Provide the [X, Y] coordinate of the cell's center where the given text is located.  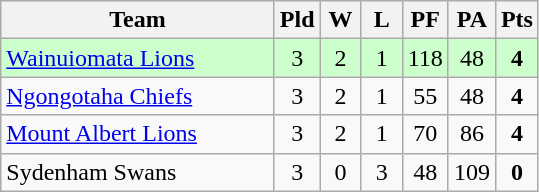
L [382, 20]
Sydenham Swans [138, 172]
Ngongotaha Chiefs [138, 96]
PA [472, 20]
PF [425, 20]
Pld [297, 20]
Pts [516, 20]
Mount Albert Lions [138, 134]
Team [138, 20]
Wainuiomata Lions [138, 58]
86 [472, 134]
W [340, 20]
70 [425, 134]
109 [472, 172]
55 [425, 96]
118 [425, 58]
